Determine the (x, y) coordinate at the center of the cell enclosing the given text.  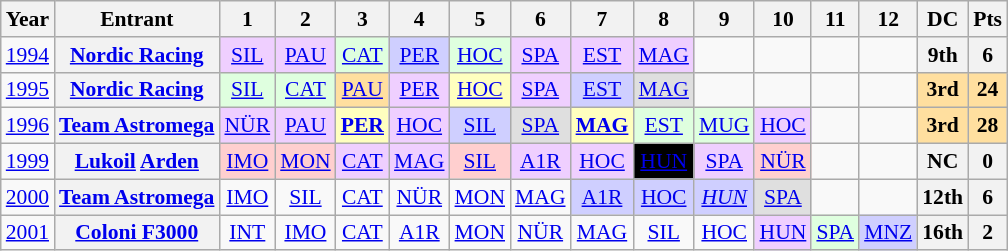
16th (942, 233)
4 (420, 19)
5 (480, 19)
INT (247, 233)
2000 (28, 197)
DC (942, 19)
Entrant (136, 19)
1999 (28, 162)
Pts (988, 19)
9 (724, 19)
1996 (28, 126)
1995 (28, 90)
3 (362, 19)
1994 (28, 55)
NC (942, 162)
8 (664, 19)
24 (988, 90)
Lukoil Arden (136, 162)
0 (988, 162)
Year (28, 19)
1 (247, 19)
12th (942, 197)
10 (782, 19)
9th (942, 55)
Coloni F3000 (136, 233)
2001 (28, 233)
11 (835, 19)
12 (888, 19)
MUG (724, 126)
MNZ (888, 233)
28 (988, 126)
7 (602, 19)
